Capture the cell that displays the provided text and extract its (x, y) central coordinate. 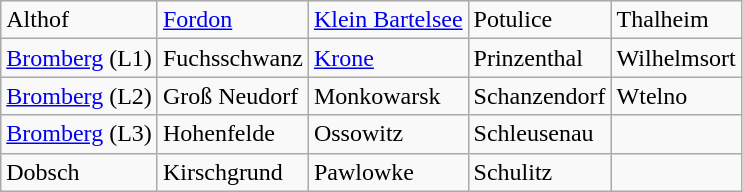
Monkowarsk (388, 96)
Dobsch (80, 172)
Althof (80, 20)
Fuchsschwanz (232, 58)
Hohenfelde (232, 134)
Klein Bartelsee (388, 20)
Schanzendorf (540, 96)
Krone (388, 58)
Wilhelmsort (676, 58)
Groß Neudorf (232, 96)
Fordon (232, 20)
Pawlowke (388, 172)
Schulitz (540, 172)
Wtelno (676, 96)
Thalheim (676, 20)
Ossowitz (388, 134)
Potulice (540, 20)
Bromberg (L1) (80, 58)
Bromberg (L3) (80, 134)
Prinzenthal (540, 58)
Schleusenau (540, 134)
Kirschgrund (232, 172)
Bromberg (L2) (80, 96)
